Output the [x, y] coordinate of the center of the cell containing the given text.  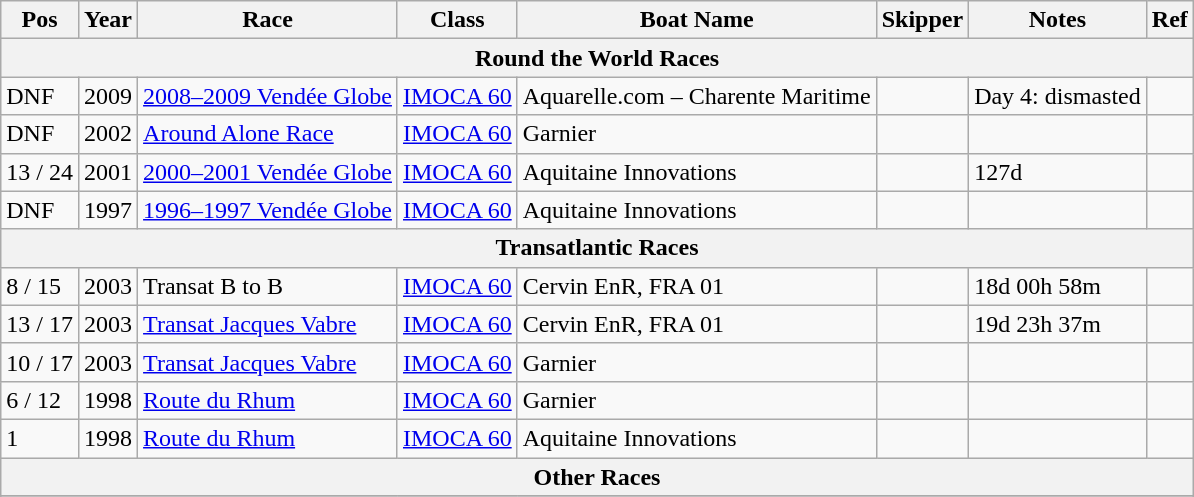
2002 [108, 134]
8 / 15 [40, 286]
Round the World Races [598, 58]
18d 00h 58m [1058, 286]
Transat B to B [268, 286]
1997 [108, 210]
Transatlantic Races [598, 248]
1 [40, 438]
127d [1058, 172]
19d 23h 37m [1058, 324]
2009 [108, 96]
Ref [1170, 20]
Skipper [922, 20]
Pos [40, 20]
Boat Name [696, 20]
Other Races [598, 477]
2008–2009 Vendée Globe [268, 96]
2000–2001 Vendée Globe [268, 172]
13 / 17 [40, 324]
Race [268, 20]
Class [457, 20]
10 / 17 [40, 362]
2001 [108, 172]
Year [108, 20]
Around Alone Race [268, 134]
13 / 24 [40, 172]
Aquarelle.com – Charente Maritime [696, 96]
Day 4: dismasted [1058, 96]
Notes [1058, 20]
1996–1997 Vendée Globe [268, 210]
6 / 12 [40, 400]
